Determine the (x, y) coordinate at the center of the cell enclosing the given text.  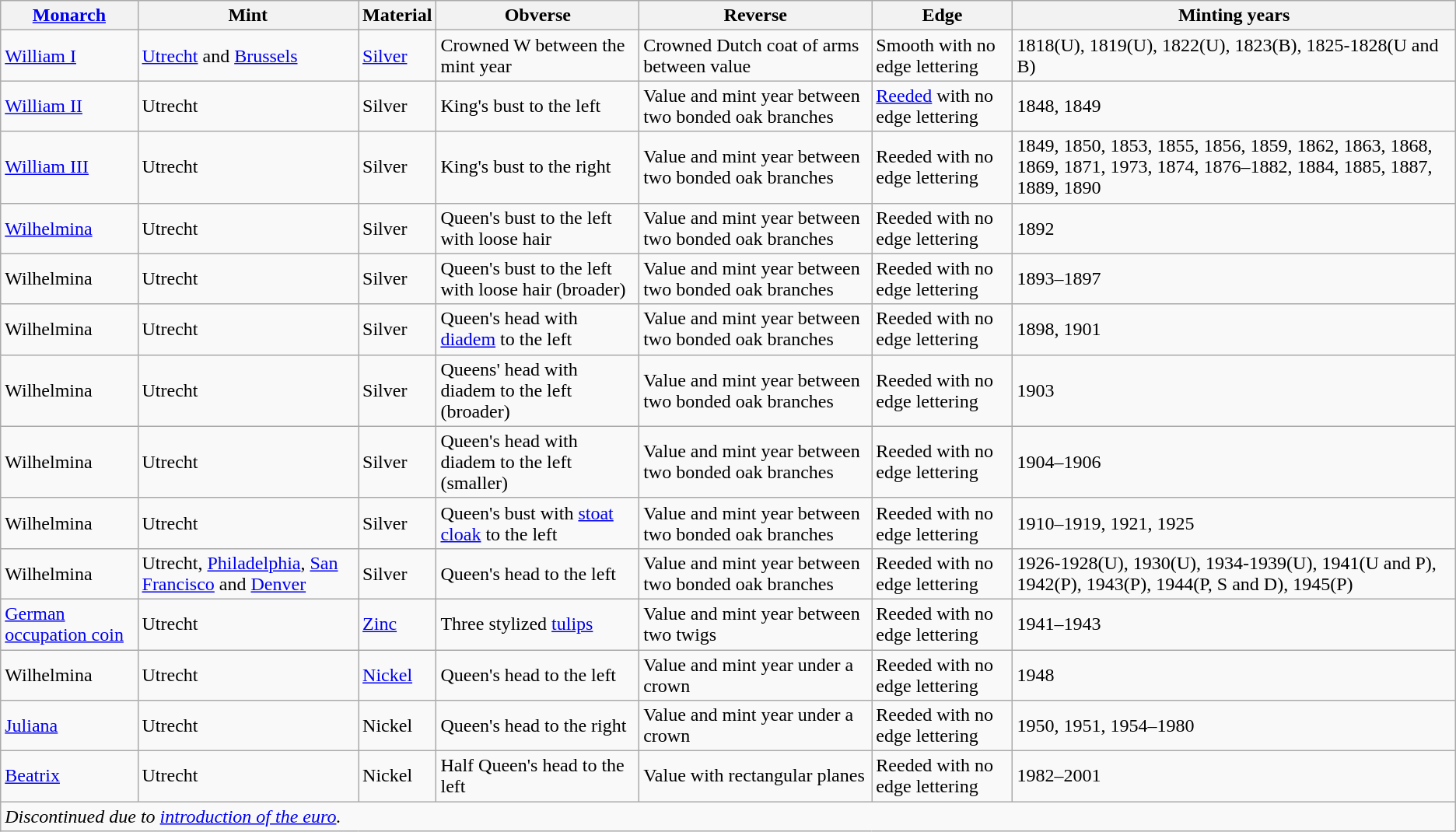
1950, 1951, 1954–1980 (1234, 726)
Queen's bust to the left with loose hair (538, 229)
1848, 1849 (1234, 106)
Queen's bust with stoat cloak to the left (538, 523)
Juliana (69, 726)
Obverse (538, 16)
Three stylized tulips (538, 624)
1893–1897 (1234, 278)
1892 (1234, 229)
German occupation coin (69, 624)
Monarch (69, 16)
Material (397, 16)
Queen's head with diadem to the left (538, 330)
1941–1943 (1234, 624)
1898, 1901 (1234, 330)
1904–1906 (1234, 462)
Value and mint year between two twigs (756, 624)
Crowned Dutch coat of arms between value (756, 56)
Queen's head to the right (538, 726)
Zinc (397, 624)
Smooth with no edge lettering (943, 56)
Discontinued due to introduction of the euro. (728, 816)
Utrecht, Philadelphia, San Francisco and Denver (248, 574)
1948 (1234, 675)
King's bust to the right (538, 167)
Minting years (1234, 16)
Queen's bust to the left with loose hair (broader) (538, 278)
1849, 1850, 1853, 1855, 1856, 1859, 1862, 1863, 1868, 1869, 1871, 1973, 1874, 1876–1882, 1884, 1885, 1887, 1889, 1890 (1234, 167)
Crowned W between the mint year (538, 56)
Mint (248, 16)
1818(U), 1819(U), 1822(U), 1823(B), 1825-1828(U and B) (1234, 56)
Edge (943, 16)
Beatrix (69, 776)
King's bust to the left (538, 106)
William III (69, 167)
Queens' head with diadem to the left (broader) (538, 390)
Half Queen's head to the left (538, 776)
1910–1919, 1921, 1925 (1234, 523)
Reverse (756, 16)
1926-1928(U), 1930(U), 1934-1939(U), 1941(U and P), 1942(P), 1943(P), 1944(P, S and D), 1945(P) (1234, 574)
1982–2001 (1234, 776)
Value with rectangular planes (756, 776)
Utrecht and Brussels (248, 56)
1903 (1234, 390)
Queen's head with diadem to the left (smaller) (538, 462)
William II (69, 106)
William I (69, 56)
